Provide the (x, y) coordinate of the cell's center where the given text is located.  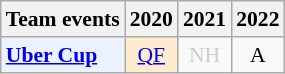
Uber Cup (63, 55)
A (258, 55)
NH (204, 55)
Team events (63, 19)
2022 (258, 19)
2020 (152, 19)
2021 (204, 19)
QF (152, 55)
